Search for the cell housing the specified text and yield its (x, y) center coordinate. 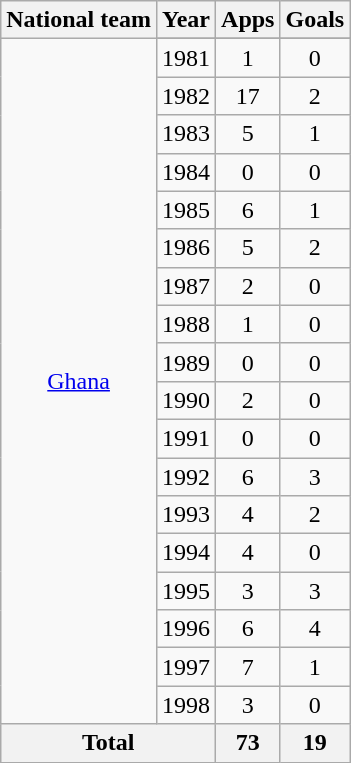
19 (315, 743)
National team (79, 20)
1987 (186, 286)
1994 (186, 553)
Goals (315, 20)
1986 (186, 248)
1995 (186, 591)
Total (108, 743)
Apps (248, 20)
1983 (186, 134)
1998 (186, 705)
1990 (186, 400)
1989 (186, 362)
17 (248, 96)
1988 (186, 324)
Ghana (79, 382)
1985 (186, 210)
Year (186, 20)
1981 (186, 58)
7 (248, 667)
1996 (186, 629)
1992 (186, 477)
1982 (186, 96)
1997 (186, 667)
73 (248, 743)
1991 (186, 438)
1993 (186, 515)
1984 (186, 172)
